For the text-containing cell, return its midpoint in (x, y) coordinate format. 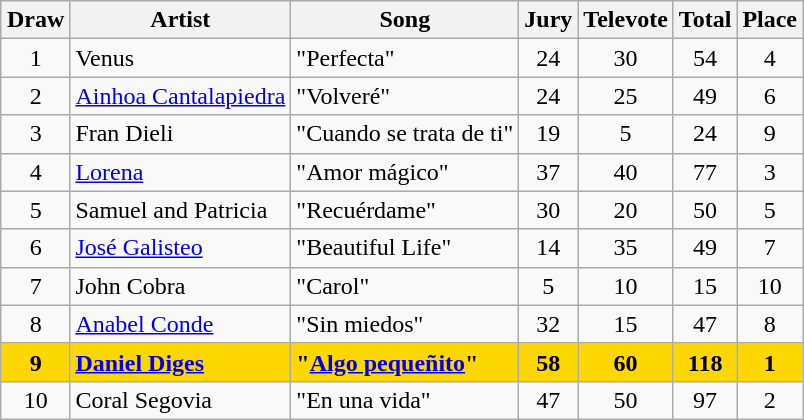
35 (626, 248)
Televote (626, 20)
32 (548, 324)
14 (548, 248)
"Algo pequeñito" (405, 362)
Ainhoa Cantalapiedra (180, 96)
Total (705, 20)
20 (626, 210)
Venus (180, 58)
Draw (35, 20)
Fran Dieli (180, 134)
José Galisteo (180, 248)
Lorena (180, 172)
Anabel Conde (180, 324)
"Beautiful Life" (405, 248)
"Volveré" (405, 96)
Song (405, 20)
Coral Segovia (180, 400)
37 (548, 172)
40 (626, 172)
"Recuérdame" (405, 210)
25 (626, 96)
Samuel and Patricia (180, 210)
Jury (548, 20)
97 (705, 400)
John Cobra (180, 286)
Place (770, 20)
Daniel Diges (180, 362)
58 (548, 362)
"Perfecta" (405, 58)
54 (705, 58)
19 (548, 134)
60 (626, 362)
77 (705, 172)
"En una vida" (405, 400)
"Cuando se trata de ti" (405, 134)
"Sin miedos" (405, 324)
Artist (180, 20)
"Amor mágico" (405, 172)
"Carol" (405, 286)
118 (705, 362)
